Determine the (X, Y) coordinate at the center of the cell enclosing the given text.  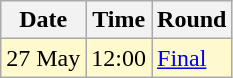
12:00 (119, 58)
Date (44, 20)
Time (119, 20)
Final (192, 58)
27 May (44, 58)
Round (192, 20)
